From the cell containing the given text, extract its center point as (x, y) coordinate. 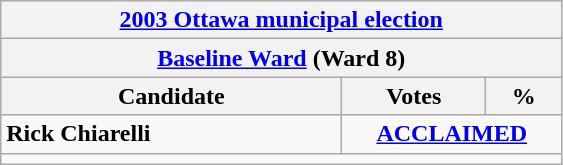
ACCLAIMED (452, 134)
Votes (414, 96)
Rick Chiarelli (172, 134)
Baseline Ward (Ward 8) (282, 58)
% (524, 96)
Candidate (172, 96)
2003 Ottawa municipal election (282, 20)
